From the cell containing the given text, extract its center point as [x, y] coordinate. 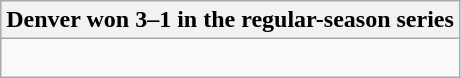
Denver won 3–1 in the regular-season series [230, 20]
